Search for the cell housing the specified text and yield its [x, y] center coordinate. 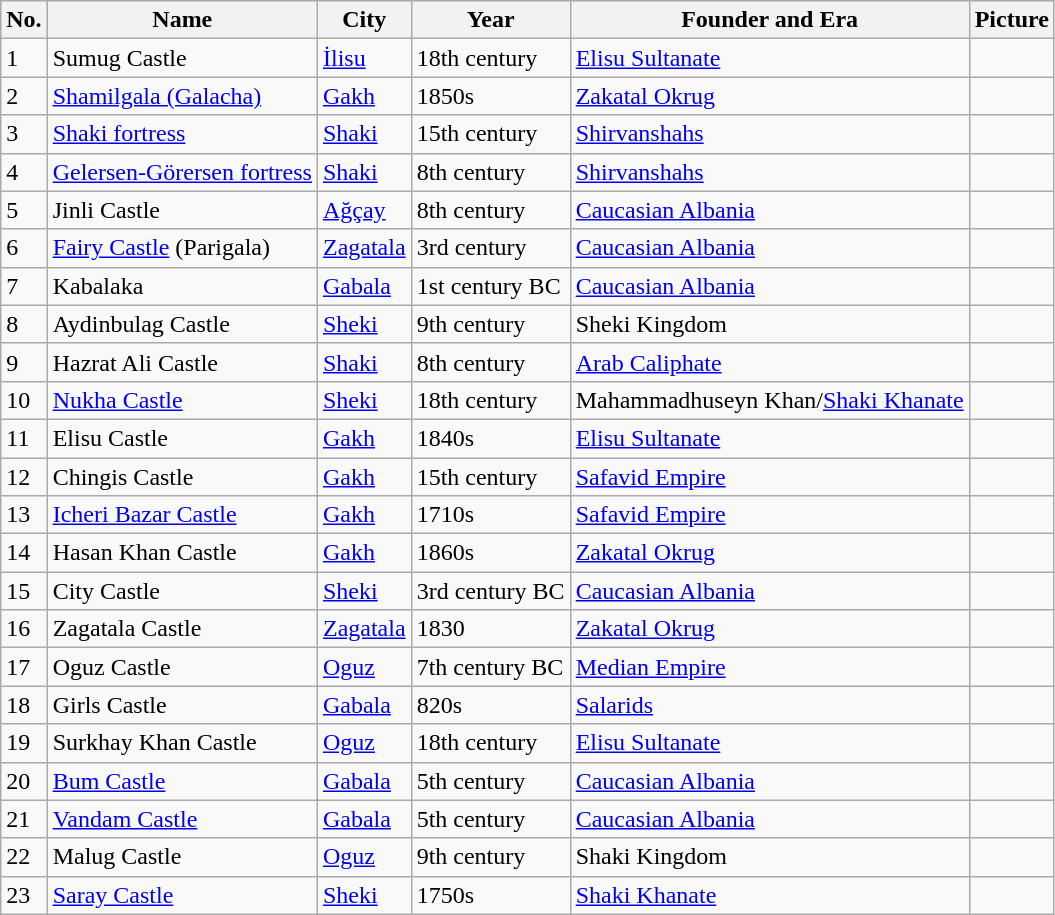
3 [24, 134]
22 [24, 857]
Ağçay [364, 210]
9 [24, 362]
Year [490, 20]
Hazrat Ali Castle [182, 362]
Shaki Khanate [770, 895]
Surkhay Khan Castle [182, 743]
Founder and Era [770, 20]
Girls Castle [182, 705]
Oguz Castle [182, 667]
3rd century BC [490, 591]
17 [24, 667]
Arab Caliphate [770, 362]
Name [182, 20]
1850s [490, 96]
Sheki Kingdom [770, 324]
Malug Castle [182, 857]
13 [24, 515]
14 [24, 553]
1 [24, 58]
Aydinbulag Castle [182, 324]
16 [24, 629]
Picture [1012, 20]
Fairy Castle (Parigala) [182, 248]
Sumug Castle [182, 58]
6 [24, 248]
7th century BC [490, 667]
1860s [490, 553]
12 [24, 477]
Bum Castle [182, 781]
11 [24, 438]
Median Empire [770, 667]
Kabalaka [182, 286]
Nukha Castle [182, 400]
2 [24, 96]
Hasan Khan Castle [182, 553]
19 [24, 743]
10 [24, 400]
1710s [490, 515]
Zagatala Castle [182, 629]
1st century BC [490, 286]
20 [24, 781]
820s [490, 705]
No. [24, 20]
Icheri Bazar Castle [182, 515]
Saray Castle [182, 895]
1830 [490, 629]
23 [24, 895]
5 [24, 210]
1840s [490, 438]
Vandam Castle [182, 819]
Shaki fortress [182, 134]
Mahammadhuseyn Khan/Shaki Khanate [770, 400]
City Castle [182, 591]
Elisu Castle [182, 438]
City [364, 20]
4 [24, 172]
Chingis Castle [182, 477]
İlisu [364, 58]
Shaki Kingdom [770, 857]
7 [24, 286]
18 [24, 705]
8 [24, 324]
Gelersen-Görersen fortress [182, 172]
Shamilgala (Galacha) [182, 96]
3rd century [490, 248]
Salarids [770, 705]
21 [24, 819]
Jinli Castle [182, 210]
15 [24, 591]
1750s [490, 895]
